Identify which cell holds the provided text, then report its (x, y) central coordinate. 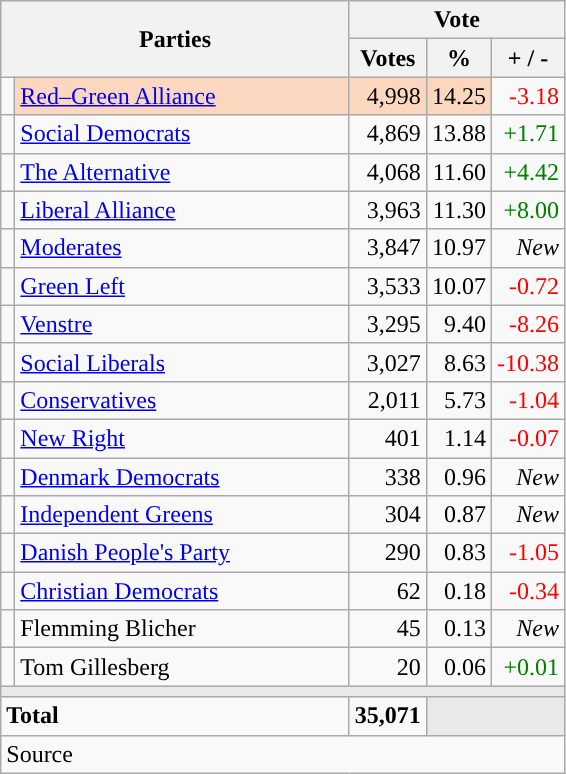
Red–Green Alliance (182, 96)
62 (388, 591)
Danish People's Party (182, 553)
Tom Gillesberg (182, 667)
New Right (182, 438)
4,998 (388, 96)
+0.01 (528, 667)
Venstre (182, 324)
401 (388, 438)
3,027 (388, 362)
290 (388, 553)
Independent Greens (182, 515)
304 (388, 515)
338 (388, 477)
Denmark Democrats (182, 477)
3,295 (388, 324)
Moderates (182, 248)
Social Democrats (182, 134)
Votes (388, 58)
3,533 (388, 286)
-8.26 (528, 324)
-10.38 (528, 362)
Total (176, 716)
0.18 (458, 591)
-3.18 (528, 96)
0.83 (458, 553)
5.73 (458, 400)
Social Liberals (182, 362)
0.96 (458, 477)
14.25 (458, 96)
11.30 (458, 210)
-1.04 (528, 400)
+ / - (528, 58)
+1.71 (528, 134)
-0.07 (528, 438)
0.13 (458, 629)
8.63 (458, 362)
Vote (456, 20)
+4.42 (528, 172)
Source (283, 754)
Green Left (182, 286)
Christian Democrats (182, 591)
The Alternative (182, 172)
10.97 (458, 248)
-0.34 (528, 591)
+8.00 (528, 210)
35,071 (388, 716)
9.40 (458, 324)
-1.05 (528, 553)
45 (388, 629)
Conservatives (182, 400)
4,869 (388, 134)
% (458, 58)
11.60 (458, 172)
20 (388, 667)
0.87 (458, 515)
Liberal Alliance (182, 210)
4,068 (388, 172)
3,963 (388, 210)
10.07 (458, 286)
2,011 (388, 400)
0.06 (458, 667)
13.88 (458, 134)
3,847 (388, 248)
1.14 (458, 438)
Parties (176, 39)
-0.72 (528, 286)
Flemming Blicher (182, 629)
